For the text-containing cell, return its midpoint in (X, Y) coordinate format. 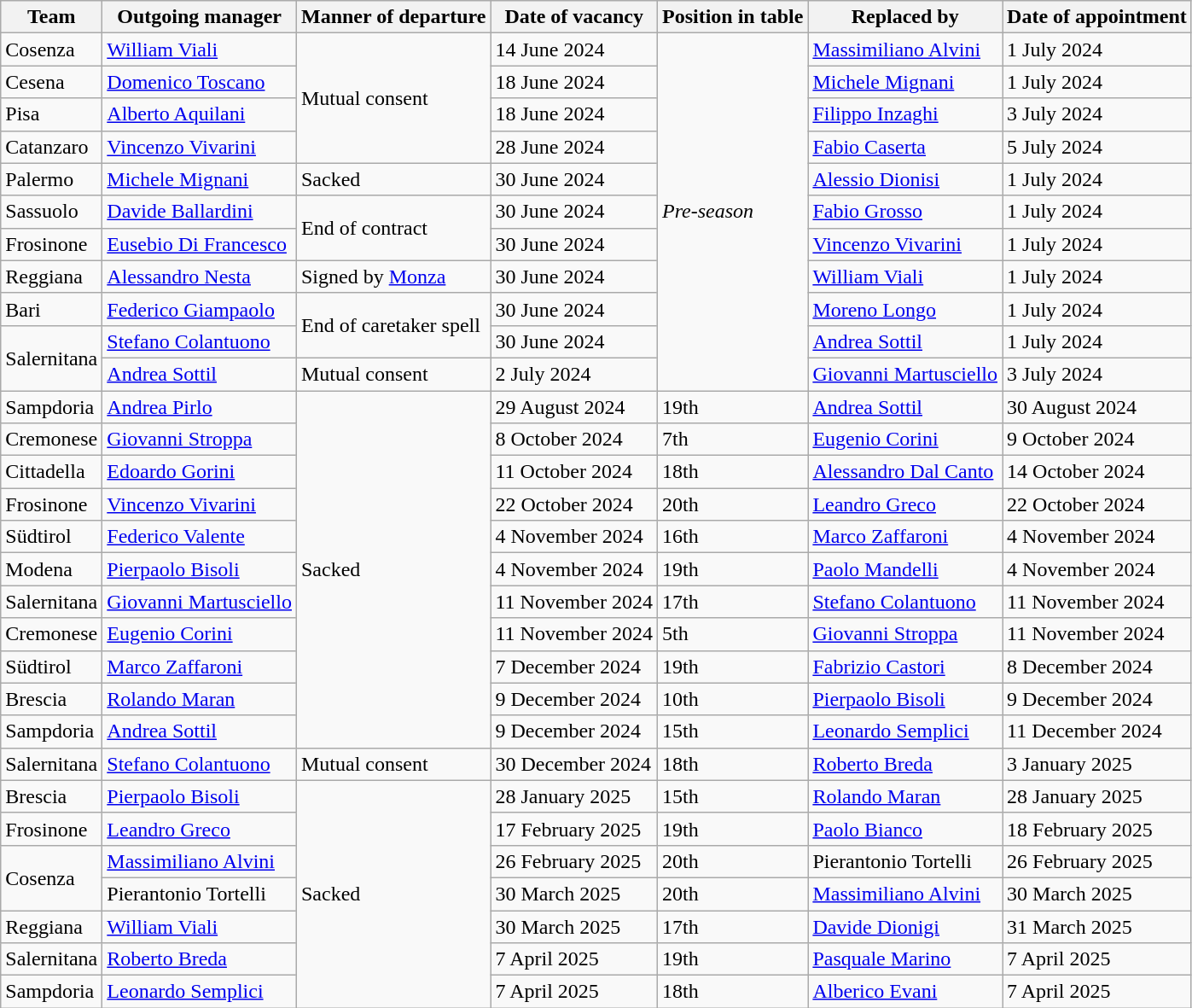
14 October 2024 (1097, 472)
Sassuolo (51, 212)
Davide Ballardini (200, 212)
7 December 2024 (573, 667)
Filippo Inzaghi (905, 114)
30 December 2024 (573, 764)
29 August 2024 (573, 407)
28 June 2024 (573, 147)
Signed by Monza (392, 277)
Eusebio Di Francesco (200, 244)
9 October 2024 (1097, 440)
31 March 2025 (1097, 926)
Pisa (51, 114)
Davide Dionigi (905, 926)
5 July 2024 (1097, 147)
5th (732, 634)
Federico Giampaolo (200, 309)
Catanzaro (51, 147)
Alessio Dionisi (905, 179)
Alessandro Nesta (200, 277)
Palermo (51, 179)
Cittadella (51, 472)
Andrea Pirlo (200, 407)
Moreno Longo (905, 309)
End of contract (392, 228)
Paolo Mandelli (905, 569)
7th (732, 440)
Domenico Toscano (200, 82)
Edoardo Gorini (200, 472)
Paolo Bianco (905, 829)
Federico Valente (200, 537)
30 August 2024 (1097, 407)
Modena (51, 569)
Bari (51, 309)
14 June 2024 (573, 50)
16th (732, 537)
17 February 2025 (573, 829)
Date of vacancy (573, 17)
3 January 2025 (1097, 764)
11 December 2024 (1097, 731)
10th (732, 699)
Date of appointment (1097, 17)
Fabio Caserta (905, 147)
Alberico Evani (905, 992)
8 October 2024 (573, 440)
Position in table (732, 17)
8 December 2024 (1097, 667)
Fabrizio Castori (905, 667)
2 July 2024 (573, 374)
Alessandro Dal Canto (905, 472)
11 October 2024 (573, 472)
18 February 2025 (1097, 829)
Manner of departure (392, 17)
Cesena (51, 82)
Team (51, 17)
End of caretaker spell (392, 325)
Pasquale Marino (905, 959)
Outgoing manager (200, 17)
Pre-season (732, 212)
Alberto Aquilani (200, 114)
Replaced by (905, 17)
Fabio Grosso (905, 212)
